Pinpoint the cell where the given text exists, returning its (x, y) midpoint coordinate. 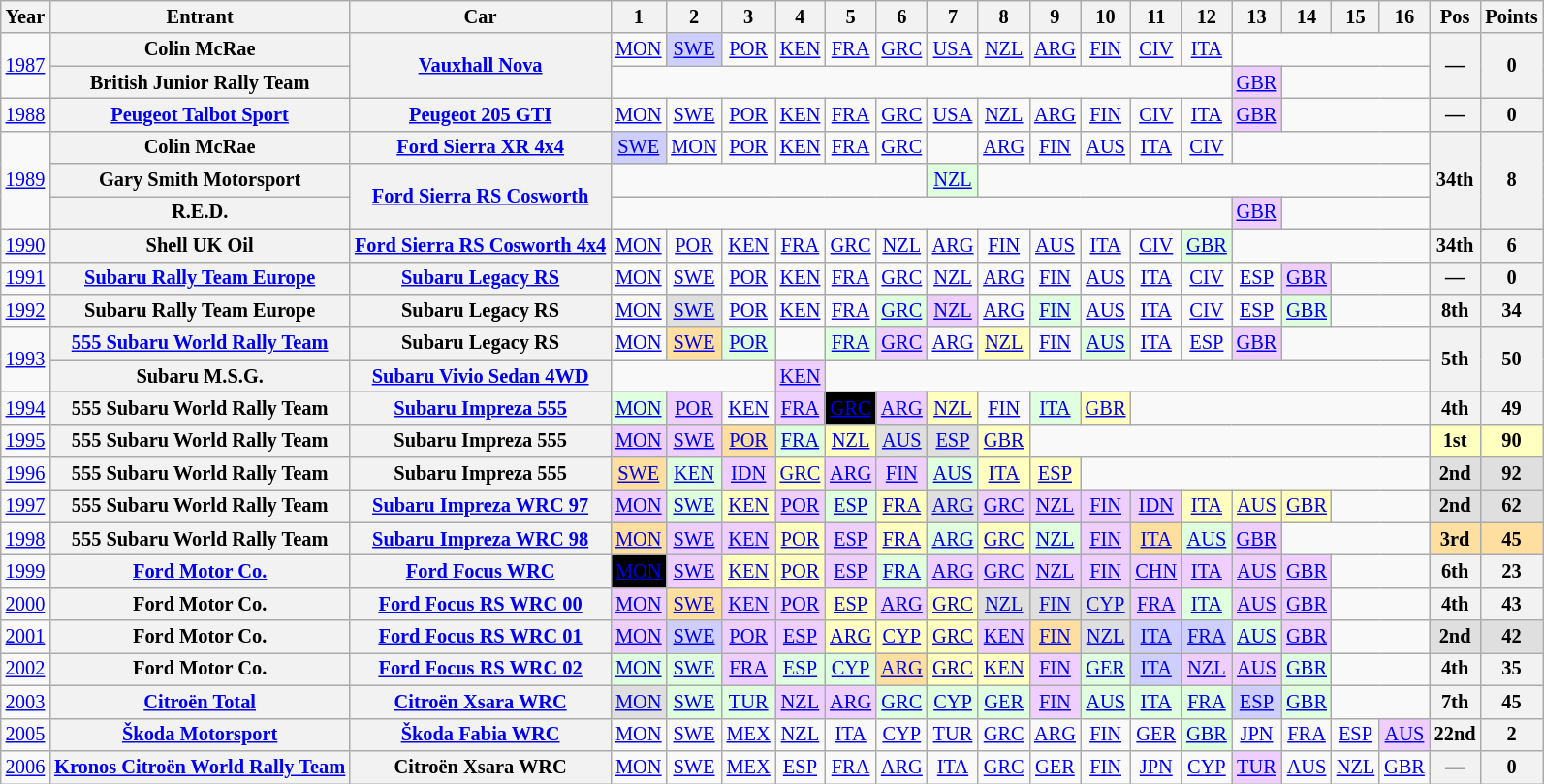
Subaru Impreza WRC 98 (481, 539)
16 (1404, 16)
3 (748, 16)
1994 (25, 408)
34 (1511, 310)
R.E.D. (200, 212)
1999 (25, 571)
1988 (25, 114)
1987 (25, 66)
3rd (1456, 539)
2005 (25, 735)
2000 (25, 604)
2002 (25, 669)
Subaru Impreza WRC 97 (481, 506)
2003 (25, 702)
42 (1511, 637)
5 (851, 16)
Ford Sierra RS Cosworth 4x4 (481, 245)
43 (1511, 604)
Gary Smith Motorsport (200, 180)
35 (1511, 669)
Ford Focus RS WRC 01 (481, 637)
1990 (25, 245)
50 (1511, 359)
62 (1511, 506)
1995 (25, 441)
5th (1456, 359)
12 (1207, 16)
13 (1257, 16)
Škoda Motorsport (200, 735)
9 (1055, 16)
11 (1155, 16)
Pos (1456, 16)
49 (1511, 408)
Subaru M.S.G. (200, 376)
Vauxhall Nova (481, 66)
1st (1456, 441)
Points (1511, 16)
8th (1456, 310)
Year (25, 16)
1997 (25, 506)
2001 (25, 637)
23 (1511, 571)
Ford Sierra RS Cosworth (481, 196)
Ford Sierra XR 4x4 (481, 147)
92 (1511, 474)
1998 (25, 539)
Shell UK Oil (200, 245)
22nd (1456, 735)
Peugeot 205 GTI (481, 114)
Citroën Total (200, 702)
Peugeot Talbot Sport (200, 114)
Car (481, 16)
Entrant (200, 16)
CHN (1155, 571)
Subaru Vivio Sedan 4WD (481, 376)
6th (1456, 571)
7 (954, 16)
2006 (25, 767)
14 (1307, 16)
Ford Focus RS WRC 00 (481, 604)
15 (1355, 16)
1 (638, 16)
4 (801, 16)
1993 (25, 359)
7th (1456, 702)
1991 (25, 278)
Kronos Citroën World Rally Team (200, 767)
90 (1511, 441)
Ford Focus WRC (481, 571)
10 (1106, 16)
British Junior Rally Team (200, 82)
Ford Focus RS WRC 02 (481, 669)
Škoda Fabia WRC (481, 735)
1992 (25, 310)
1996 (25, 474)
1989 (25, 180)
